Locate the cell with the specified text and output its [X, Y] center coordinate. 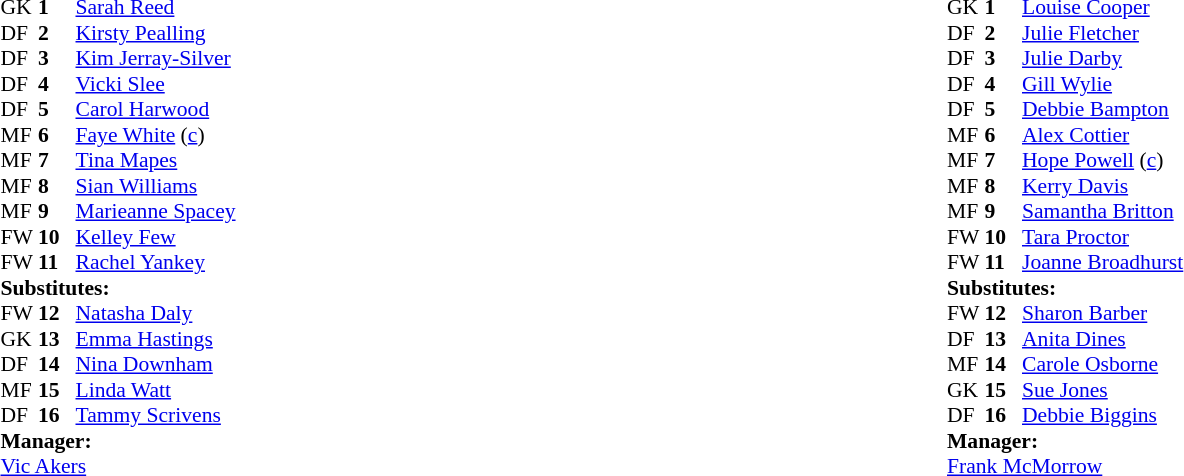
Debbie Biggins [1102, 415]
Kirsty Pealling [156, 33]
Tammy Scrivens [156, 415]
Kim Jerray-Silver [156, 59]
Vicki Slee [156, 84]
Carol Harwood [156, 109]
Alex Cottier [1102, 135]
Joanne Broadhurst [1102, 263]
Rachel Yankey [156, 263]
Linda Watt [156, 390]
Sue Jones [1102, 390]
Hope Powell (c) [1102, 161]
Natasha Daly [156, 313]
Marieanne Spacey [156, 211]
Faye White (c) [156, 135]
Tina Mapes [156, 161]
Emma Hastings [156, 339]
Kelley Few [156, 237]
Samantha Britton [1102, 211]
Julie Darby [1102, 59]
Julie Fletcher [1102, 33]
Sian Williams [156, 186]
Kerry Davis [1102, 186]
Sharon Barber [1102, 313]
Anita Dines [1102, 339]
Gill Wylie [1102, 84]
Nina Downham [156, 365]
Debbie Bampton [1102, 109]
Carole Osborne [1102, 365]
Tara Proctor [1102, 237]
